Return the (X, Y) coordinate for the center point of the cell that contains the specified text.  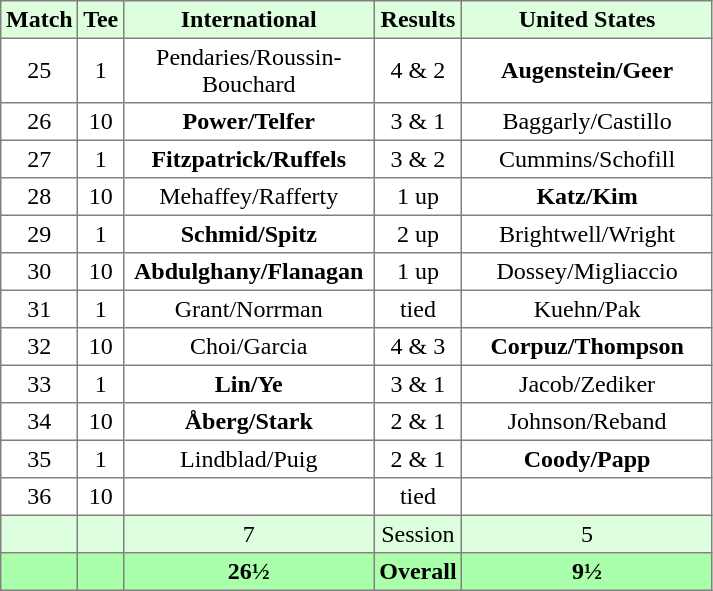
Lin/Ye (249, 384)
Power/Telfer (249, 122)
Abdulghany/Flanagan (249, 272)
International (249, 20)
Baggarly/Castillo (587, 122)
Johnson/Reband (587, 422)
Kuehn/Pak (587, 309)
27 (40, 159)
31 (40, 309)
Katz/Kim (587, 197)
Åberg/Stark (249, 422)
Overall (418, 572)
30 (40, 272)
35 (40, 459)
25 (40, 70)
7 (249, 534)
Schmid/Spitz (249, 234)
Fitzpatrick/Ruffels (249, 159)
Results (418, 20)
Grant/Norrman (249, 309)
32 (40, 347)
26 (40, 122)
Brightwell/Wright (587, 234)
26½ (249, 572)
Tee (101, 20)
Augenstein/Geer (587, 70)
Mehaffey/Rafferty (249, 197)
28 (40, 197)
Jacob/Zediker (587, 384)
Match (40, 20)
3 & 2 (418, 159)
Dossey/Migliaccio (587, 272)
36 (40, 497)
United States (587, 20)
Coody/Papp (587, 459)
Pendaries/Roussin-Bouchard (249, 70)
Cummins/Schofill (587, 159)
9½ (587, 572)
Choi/Garcia (249, 347)
4 & 3 (418, 347)
Lindblad/Puig (249, 459)
4 & 2 (418, 70)
Session (418, 534)
33 (40, 384)
34 (40, 422)
Corpuz/Thompson (587, 347)
5 (587, 534)
29 (40, 234)
2 up (418, 234)
